Provide the [x, y] coordinate of the cell's center where the given text is located.  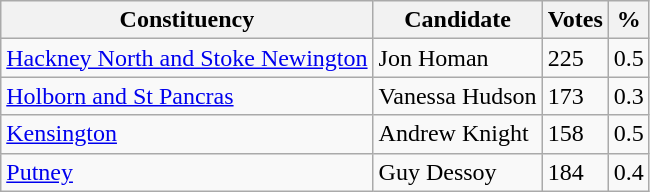
Hackney North and Stoke Newington [187, 58]
Kensington [187, 134]
Andrew Knight [458, 134]
Putney [187, 172]
% [628, 20]
184 [575, 172]
Guy Dessoy [458, 172]
Candidate [458, 20]
0.3 [628, 96]
Holborn and St Pancras [187, 96]
158 [575, 134]
225 [575, 58]
Jon Homan [458, 58]
0.4 [628, 172]
Vanessa Hudson [458, 96]
Votes [575, 20]
Constituency [187, 20]
173 [575, 96]
